Detect which cell encompasses the target text, then output its [X, Y] center coordinate. 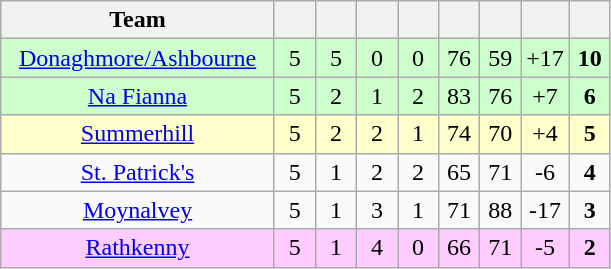
88 [500, 210]
Summerhill [138, 134]
Moynalvey [138, 210]
-5 [546, 248]
Rathkenny [138, 248]
+7 [546, 96]
70 [500, 134]
Na Fianna [138, 96]
St. Patrick's [138, 172]
6 [590, 96]
-6 [546, 172]
65 [460, 172]
+17 [546, 58]
10 [590, 58]
66 [460, 248]
-17 [546, 210]
Team [138, 20]
74 [460, 134]
+4 [546, 134]
59 [500, 58]
83 [460, 96]
Donaghmore/Ashbourne [138, 58]
